Return (x, y) of the center of cell containing provided text 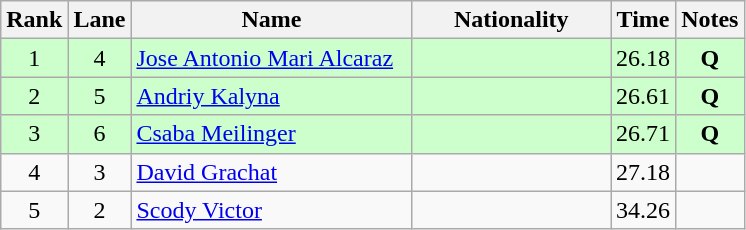
27.18 (644, 172)
David Grachat (272, 172)
Nationality (512, 20)
Andriy Kalyna (272, 96)
Csaba Meilinger (272, 134)
Name (272, 20)
Notes (710, 20)
26.71 (644, 134)
Scody Victor (272, 210)
26.18 (644, 58)
6 (100, 134)
1 (34, 58)
Rank (34, 20)
26.61 (644, 96)
Jose Antonio Mari Alcaraz (272, 58)
Time (644, 20)
Lane (100, 20)
34.26 (644, 210)
